Output the (X, Y) coordinate of the center of the cell containing the given text.  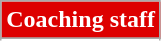
Coaching staff (81, 20)
